Capture the cell that displays the provided text and extract its (X, Y) central coordinate. 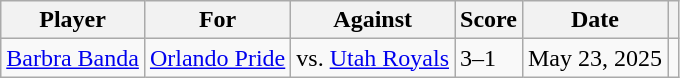
Player (73, 20)
Date (594, 20)
Orlando Pride (217, 58)
Against (373, 20)
Score (489, 20)
3–1 (489, 58)
Barbra Banda (73, 58)
For (217, 20)
May 23, 2025 (594, 58)
vs. Utah Royals (373, 58)
